Provide the (X, Y) coordinate of the cell's center where the given text is located.  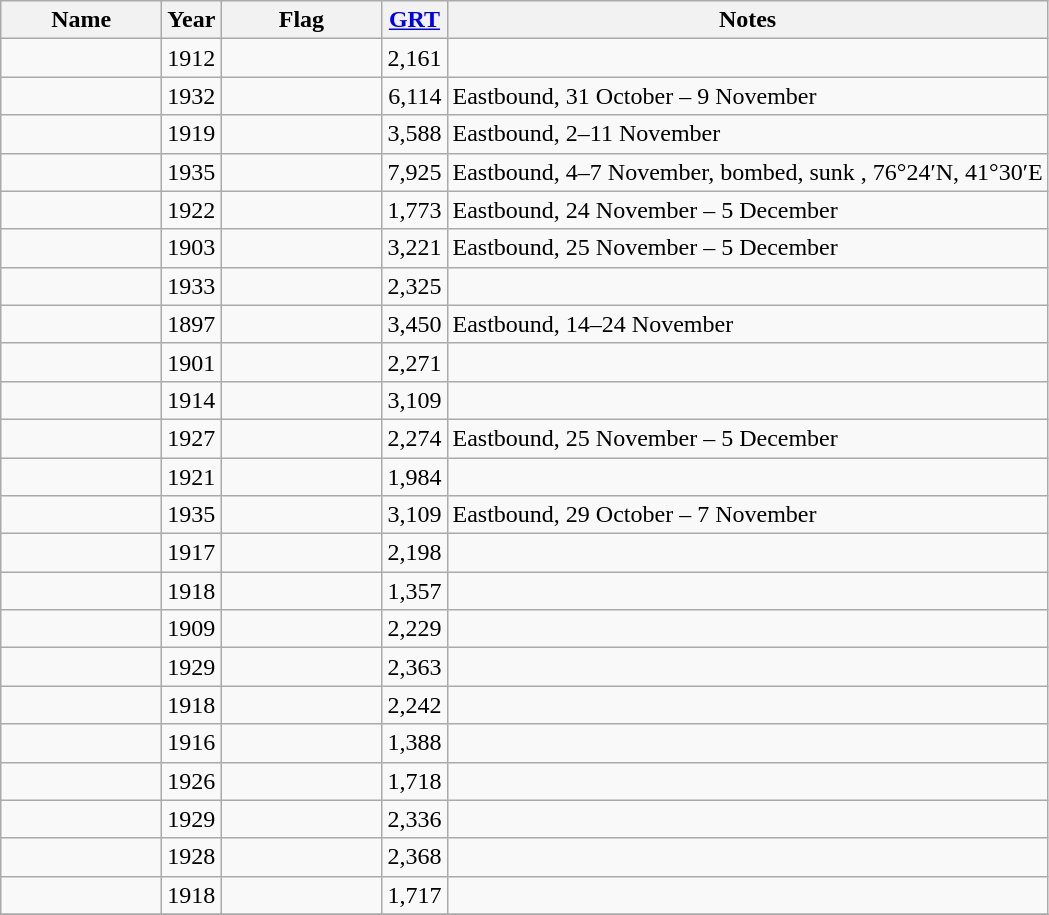
2,198 (414, 553)
Eastbound, 2–11 November (748, 134)
7,925 (414, 172)
1932 (192, 96)
1919 (192, 134)
2,368 (414, 857)
Notes (748, 20)
Eastbound, 14–24 November (748, 324)
2,229 (414, 629)
1922 (192, 210)
2,336 (414, 819)
Eastbound, 24 November – 5 December (748, 210)
Eastbound, 29 October – 7 November (748, 515)
1927 (192, 438)
1897 (192, 324)
Year (192, 20)
1,357 (414, 591)
1901 (192, 362)
2,242 (414, 705)
1909 (192, 629)
2,325 (414, 286)
Flag (302, 20)
1917 (192, 553)
1,717 (414, 895)
3,221 (414, 248)
1933 (192, 286)
1,773 (414, 210)
2,363 (414, 667)
1914 (192, 400)
1912 (192, 58)
3,588 (414, 134)
1,388 (414, 743)
1916 (192, 743)
1,718 (414, 781)
2,161 (414, 58)
Eastbound, 31 October – 9 November (748, 96)
Eastbound, 4–7 November, bombed, sunk , 76°24′N, 41°30′E (748, 172)
6,114 (414, 96)
2,271 (414, 362)
3,450 (414, 324)
1903 (192, 248)
2,274 (414, 438)
1928 (192, 857)
Name (82, 20)
GRT (414, 20)
1,984 (414, 477)
1926 (192, 781)
1921 (192, 477)
